Return the [x, y] coordinate for the center point of the cell that contains the specified text.  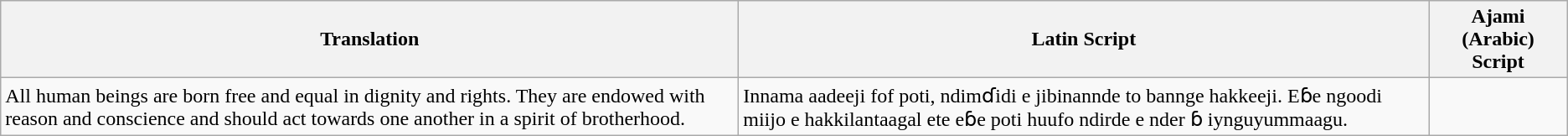
Latin Script [1084, 39]
Ajami (Arabic) Script [1498, 39]
Translation [370, 39]
